Output the (X, Y) coordinate of the center of the cell containing the given text.  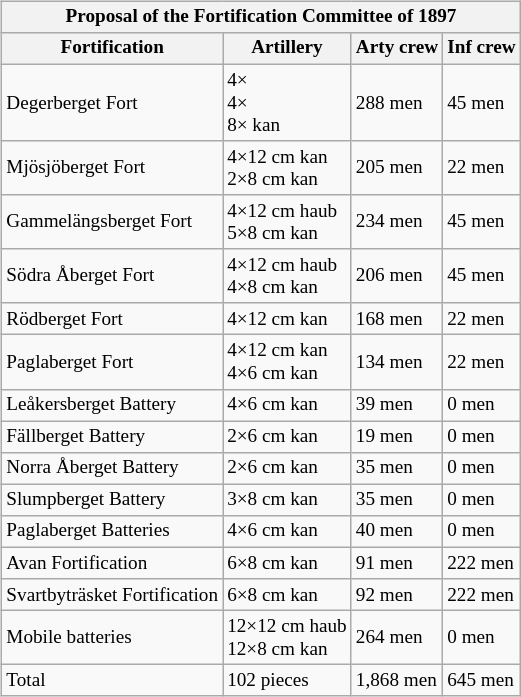
Fällberget Battery (112, 437)
Artillery (288, 49)
Degerberget Fort (112, 102)
Proposal of the Fortification Committee of 1897 (261, 17)
Slumpberget Battery (112, 500)
Södra Åberget Fort (112, 276)
3×8 cm kan (288, 500)
12×12 cm haub12×8 cm kan (288, 638)
Rödberget Fort (112, 319)
264 men (396, 638)
40 men (396, 532)
206 men (396, 276)
91 men (396, 563)
Arty crew (396, 49)
Svartbyträsket Fortification (112, 595)
Paglaberget Batteries (112, 532)
645 men (482, 681)
19 men (396, 437)
4×12 cm kan2×8 cm kan (288, 168)
288 men (396, 102)
Leåkersberget Battery (112, 405)
Gammelängsberget Fort (112, 222)
4×12 cm kan (288, 319)
Mjösjöberget Fort (112, 168)
4×12 cm haub5×8 cm kan (288, 222)
102 pieces (288, 681)
Mobile batteries (112, 638)
92 men (396, 595)
134 men (396, 362)
Norra Åberget Battery (112, 468)
Total (112, 681)
Paglaberget Fort (112, 362)
Inf crew (482, 49)
4×12 cm kan4×6 cm kan (288, 362)
234 men (396, 222)
39 men (396, 405)
4× 4× 8× kan (288, 102)
Avan Fortification (112, 563)
4×12 cm haub4×8 cm kan (288, 276)
1,868 men (396, 681)
Fortification (112, 49)
205 men (396, 168)
168 men (396, 319)
